For the text-containing cell, return its midpoint in [X, Y] coordinate format. 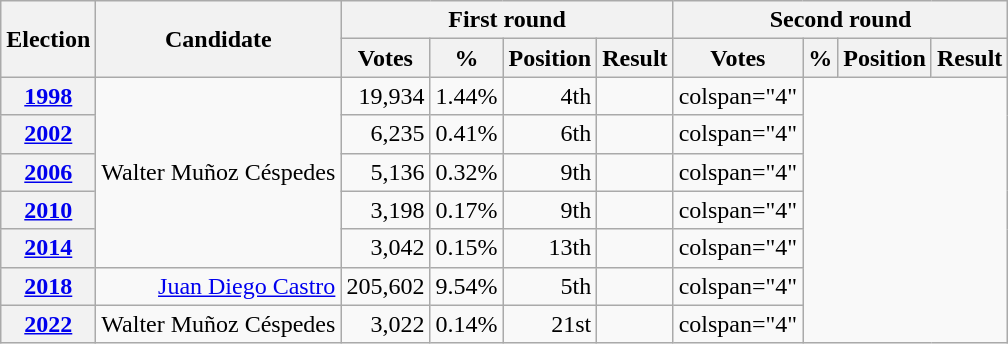
First round [507, 20]
0.14% [466, 324]
0.41% [466, 134]
0.32% [466, 172]
19,934 [386, 96]
5,136 [386, 172]
5th [550, 286]
Candidate [218, 39]
3,042 [386, 248]
3,198 [386, 210]
21st [550, 324]
2006 [48, 172]
2018 [48, 286]
4th [550, 96]
1.44% [466, 96]
2022 [48, 324]
Election [48, 39]
6,235 [386, 134]
9.54% [466, 286]
0.17% [466, 210]
205,602 [386, 286]
Second round [840, 20]
2010 [48, 210]
2002 [48, 134]
6th [550, 134]
1998 [48, 96]
13th [550, 248]
0.15% [466, 248]
Juan Diego Castro [218, 286]
2014 [48, 248]
3,022 [386, 324]
